From the cell containing the given text, extract its center point as (X, Y) coordinate. 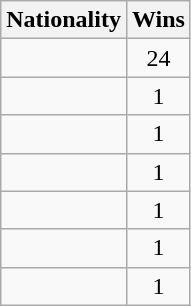
Wins (158, 20)
24 (158, 58)
Nationality (64, 20)
